Pinpoint the cell where the given text exists, returning its [x, y] midpoint coordinate. 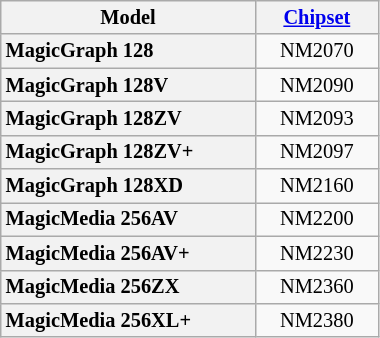
MagicGraph 128ZV [128, 118]
NM2230 [316, 253]
MagicGraph 128 [128, 51]
NM2380 [316, 320]
NM2070 [316, 51]
MagicGraph 128V [128, 85]
Chipset [316, 17]
MagicMedia 256ZX [128, 287]
MagicMedia 256AV [128, 219]
MagicGraph 128ZV+ [128, 152]
Model [128, 17]
NM2160 [316, 186]
NM2097 [316, 152]
NM2093 [316, 118]
NM2200 [316, 219]
MagicGraph 128XD [128, 186]
MagicMedia 256XL+ [128, 320]
NM2360 [316, 287]
NM2090 [316, 85]
MagicMedia 256AV+ [128, 253]
